Identify which cell holds the provided text, then report its (x, y) central coordinate. 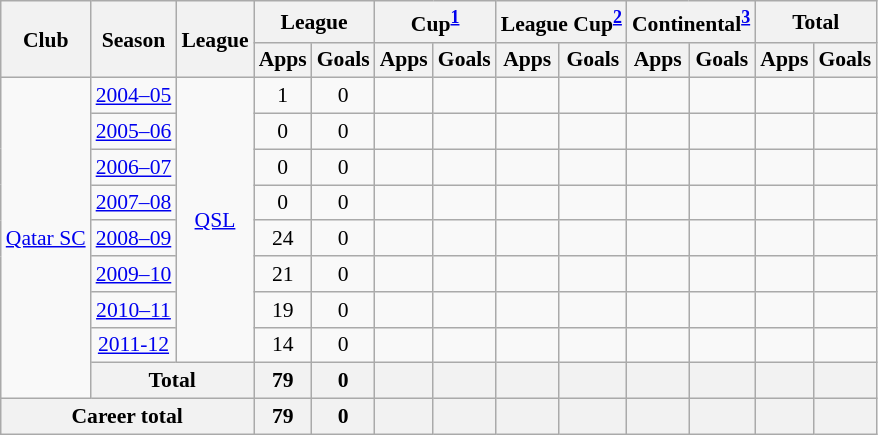
Qatar SC (46, 238)
2010–11 (134, 310)
2009–10 (134, 274)
League Cup2 (562, 22)
2006–07 (134, 167)
2007–08 (134, 203)
QSL (214, 220)
2005–06 (134, 132)
19 (283, 310)
1 (283, 96)
2011-12 (134, 345)
Continental3 (691, 22)
Cup1 (436, 22)
2004–05 (134, 96)
21 (283, 274)
2008–09 (134, 239)
14 (283, 345)
Club (46, 40)
24 (283, 239)
Season (134, 40)
Career total (128, 417)
